Capture the cell that displays the provided text and extract its (X, Y) central coordinate. 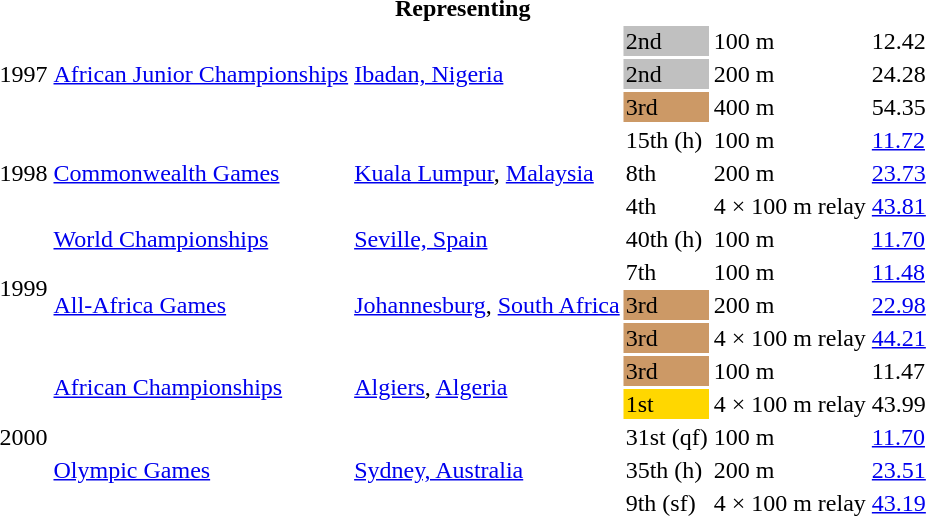
Ibadan, Nigeria (488, 74)
35th (h) (666, 470)
Johannesburg, South Africa (488, 305)
Seville, Spain (488, 239)
All-Africa Games (201, 305)
400 m (790, 107)
Algiers, Algeria (488, 388)
31st (qf) (666, 437)
Kuala Lumpur, Malaysia (488, 173)
World Championships (201, 239)
Commonwealth Games (201, 173)
8th (666, 173)
1st (666, 404)
4th (666, 206)
7th (666, 272)
15th (h) (666, 140)
40th (h) (666, 239)
African Championships (201, 388)
African Junior Championships (201, 74)
